Search for the cell housing the specified text and yield its [x, y] center coordinate. 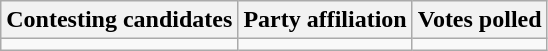
Party affiliation [325, 20]
Votes polled [480, 20]
Contesting candidates [120, 20]
